Extract the [x, y] coordinate from the center of the cell holding the provided text.  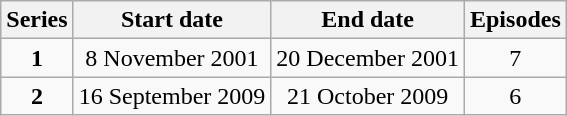
1 [37, 58]
2 [37, 96]
Series [37, 20]
7 [515, 58]
Episodes [515, 20]
6 [515, 96]
20 December 2001 [368, 58]
End date [368, 20]
16 September 2009 [172, 96]
Start date [172, 20]
8 November 2001 [172, 58]
21 October 2009 [368, 96]
